Capture the cell that displays the provided text and extract its (X, Y) central coordinate. 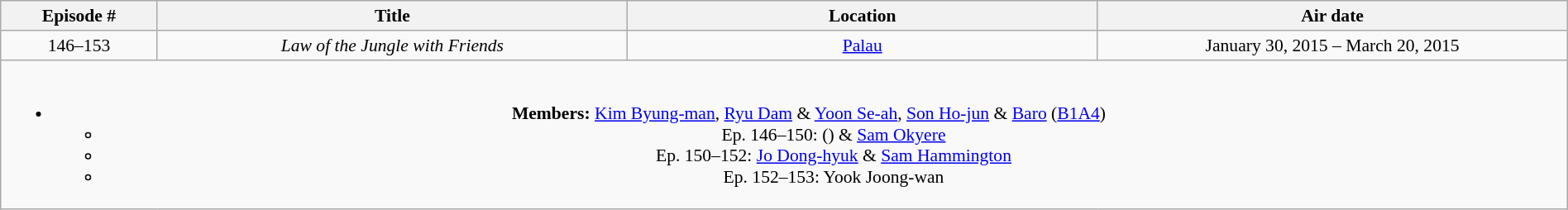
Episode # (79, 16)
Location (863, 16)
Law of the Jungle with Friends (392, 45)
Title (392, 16)
Palau (863, 45)
January 30, 2015 – March 20, 2015 (1332, 45)
Air date (1332, 16)
146–153 (79, 45)
